From the cell containing the given text, extract its center point as [x, y] coordinate. 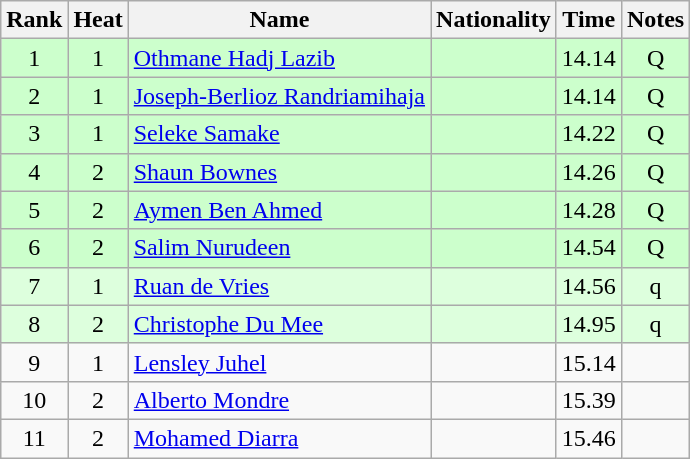
14.22 [588, 134]
9 [34, 362]
Shaun Bownes [279, 172]
Time [588, 20]
Notes [655, 20]
Lensley Juhel [279, 362]
15.46 [588, 438]
5 [34, 210]
7 [34, 286]
8 [34, 324]
14.28 [588, 210]
14.95 [588, 324]
Alberto Mondre [279, 400]
10 [34, 400]
Mohamed Diarra [279, 438]
Heat [98, 20]
Nationality [494, 20]
Joseph-Berlioz Randriamihaja [279, 96]
Rank [34, 20]
Ruan de Vries [279, 286]
14.26 [588, 172]
6 [34, 248]
Salim Nurudeen [279, 248]
15.14 [588, 362]
3 [34, 134]
4 [34, 172]
Christophe Du Mee [279, 324]
Othmane Hadj Lazib [279, 58]
14.56 [588, 286]
Name [279, 20]
Seleke Samake [279, 134]
15.39 [588, 400]
Aymen Ben Ahmed [279, 210]
14.54 [588, 248]
11 [34, 438]
